Pinpoint the cell where the given text exists, returning its [X, Y] midpoint coordinate. 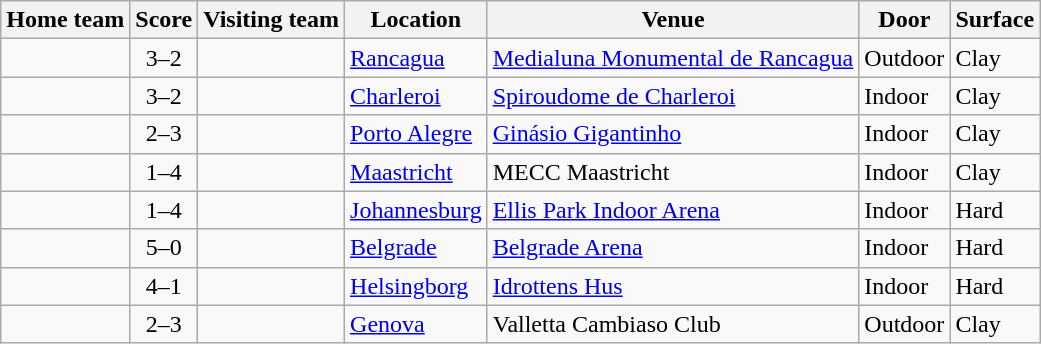
Valletta Cambiaso Club [673, 324]
Rancagua [416, 58]
Home team [66, 20]
MECC Maastricht [673, 172]
Charleroi [416, 96]
Ginásio Gigantinho [673, 134]
Spiroudome de Charleroi [673, 96]
Genova [416, 324]
5–0 [164, 248]
Johannesburg [416, 210]
Belgrade Arena [673, 248]
Location [416, 20]
Ellis Park Indoor Arena [673, 210]
Score [164, 20]
Maastricht [416, 172]
Door [904, 20]
Helsingborg [416, 286]
Porto Alegre [416, 134]
Venue [673, 20]
Visiting team [272, 20]
Medialuna Monumental de Rancagua [673, 58]
Idrottens Hus [673, 286]
Surface [995, 20]
4–1 [164, 286]
Belgrade [416, 248]
